Return [X, Y] of the center of cell containing provided text 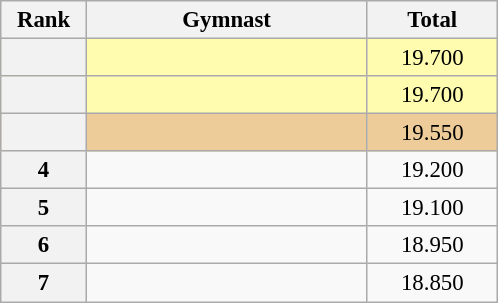
Gymnast [226, 20]
Total [432, 20]
19.550 [432, 133]
6 [44, 245]
4 [44, 170]
18.850 [432, 283]
18.950 [432, 245]
19.100 [432, 208]
19.200 [432, 170]
Rank [44, 20]
5 [44, 208]
7 [44, 283]
